Return [X, Y] of the center of cell containing provided text 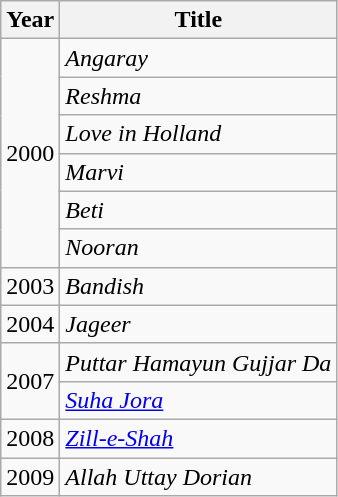
Marvi [198, 172]
2004 [30, 324]
Suha Jora [198, 400]
Title [198, 20]
2008 [30, 438]
Bandish [198, 286]
2007 [30, 381]
Jageer [198, 324]
Love in Holland [198, 134]
Angaray [198, 58]
2003 [30, 286]
Allah Uttay Dorian [198, 477]
Nooran [198, 248]
Year [30, 20]
2009 [30, 477]
Zill-e-Shah [198, 438]
Beti [198, 210]
2000 [30, 153]
Puttar Hamayun Gujjar Da [198, 362]
Reshma [198, 96]
